Output the [x, y] coordinate of the center of the cell containing the given text.  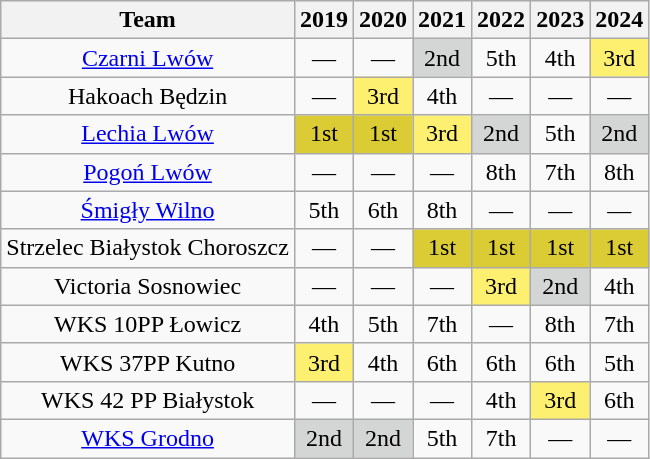
2022 [502, 20]
Hakoach Będzin [148, 96]
2024 [620, 20]
Śmigły Wilno [148, 210]
WKS Grodno [148, 438]
2019 [324, 20]
Lechia Lwów [148, 134]
WKS 37PP Kutno [148, 362]
Team [148, 20]
WKS 42 PP Białystok [148, 400]
Czarni Lwów [148, 58]
2020 [382, 20]
2021 [442, 20]
WKS 10PP Łowicz [148, 324]
Pogoń Lwów [148, 172]
Victoria Sosnowiec [148, 286]
2023 [560, 20]
Strzelec Białystok Choroszcz [148, 248]
